Detect which cell encompasses the target text, then output its [X, Y] center coordinate. 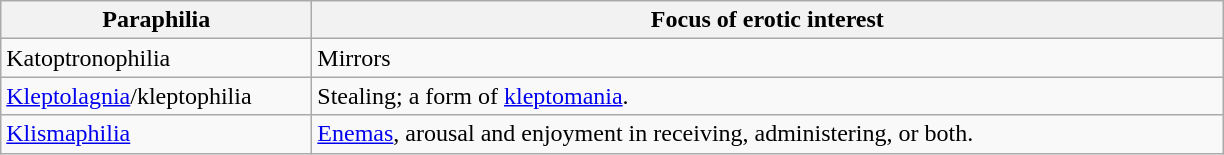
Katoptronophilia [156, 58]
Focus of erotic interest [768, 20]
Mirrors [768, 58]
Enemas, arousal and enjoyment in receiving, administering, or both. [768, 134]
Kleptolagnia/kleptophilia [156, 96]
Stealing; a form of kleptomania. [768, 96]
Paraphilia [156, 20]
Klismaphilia [156, 134]
